Output the (X, Y) coordinate of the center of the cell containing the given text.  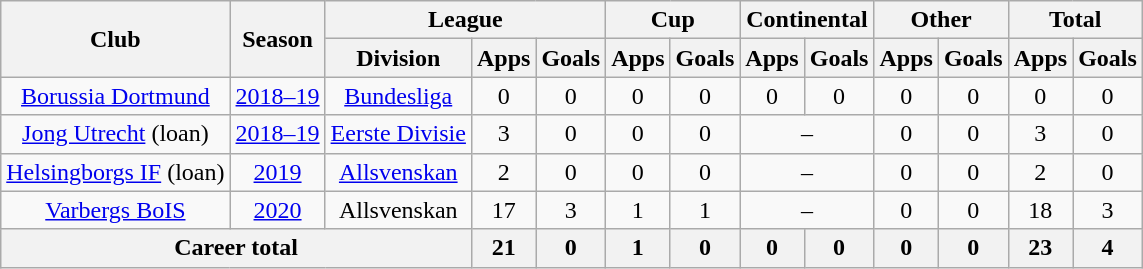
Club (116, 39)
2019 (278, 172)
Jong Utrecht (loan) (116, 134)
Continental (807, 20)
18 (1040, 210)
2020 (278, 210)
Season (278, 39)
21 (503, 248)
Other (941, 20)
4 (1108, 248)
Eerste Divisie (398, 134)
Division (398, 58)
23 (1040, 248)
Varbergs BoIS (116, 210)
Total (1075, 20)
League (466, 20)
Helsingborgs IF (loan) (116, 172)
Bundesliga (398, 96)
Career total (236, 248)
17 (503, 210)
Borussia Dortmund (116, 96)
Cup (673, 20)
